Identify which cell holds the provided text, then report its (X, Y) central coordinate. 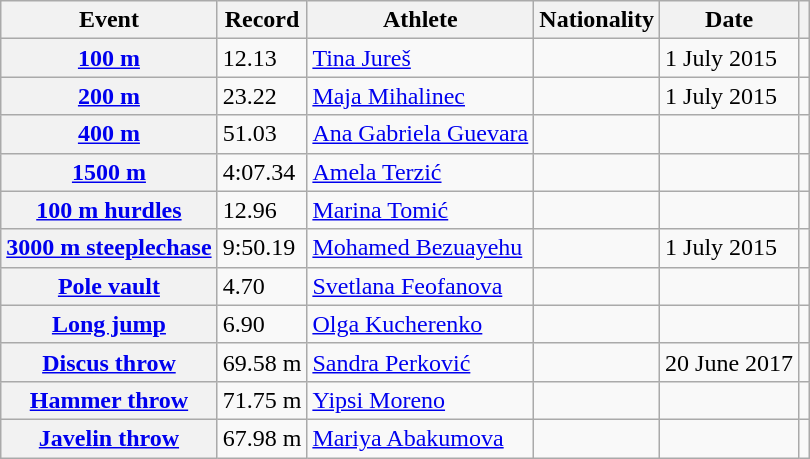
Record (262, 20)
51.03 (262, 134)
Nationality (597, 20)
Ana Gabriela Guevara (420, 134)
200 m (109, 96)
400 m (109, 134)
Sandra Perković (420, 362)
Maja Mihalinec (420, 96)
4.70 (262, 286)
Mariya Abakumova (420, 438)
Mohamed Bezuayehu (420, 248)
Marina Tomić (420, 210)
69.58 m (262, 362)
71.75 m (262, 400)
1500 m (109, 172)
100 m hurdles (109, 210)
9:50.19 (262, 248)
Pole vault (109, 286)
Long jump (109, 324)
12.13 (262, 58)
4:07.34 (262, 172)
67.98 m (262, 438)
Tina Jureš (420, 58)
Discus throw (109, 362)
6.90 (262, 324)
Event (109, 20)
Athlete (420, 20)
100 m (109, 58)
Hammer throw (109, 400)
Javelin throw (109, 438)
3000 m steeplechase (109, 248)
Olga Kucherenko (420, 324)
12.96 (262, 210)
Svetlana Feofanova (420, 286)
Amela Terzić (420, 172)
20 June 2017 (730, 362)
Date (730, 20)
23.22 (262, 96)
Yipsi Moreno (420, 400)
